Return the [X, Y] coordinate for the center point of the cell that contains the specified text.  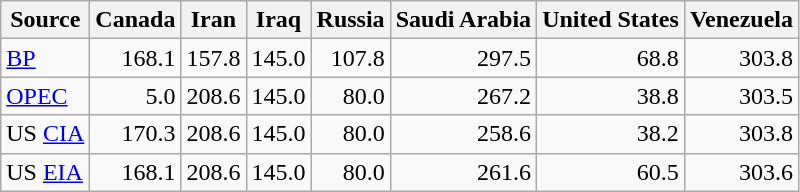
BP [46, 58]
261.6 [463, 172]
Iran [214, 20]
107.8 [350, 58]
38.8 [611, 96]
303.5 [741, 96]
5.0 [136, 96]
157.8 [214, 58]
Canada [136, 20]
Saudi Arabia [463, 20]
297.5 [463, 58]
Source [46, 20]
US EIA [46, 172]
Iraq [278, 20]
68.8 [611, 58]
Russia [350, 20]
Venezuela [741, 20]
OPEC [46, 96]
38.2 [611, 134]
US CIA [46, 134]
United States [611, 20]
267.2 [463, 96]
60.5 [611, 172]
170.3 [136, 134]
303.6 [741, 172]
258.6 [463, 134]
